Capture the cell that displays the provided text and extract its (x, y) central coordinate. 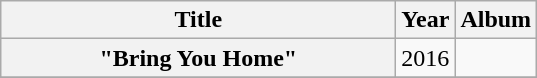
"Bring You Home" (198, 58)
Album (496, 20)
2016 (426, 58)
Title (198, 20)
Year (426, 20)
